Pinpoint the cell where the given text exists, returning its (x, y) midpoint coordinate. 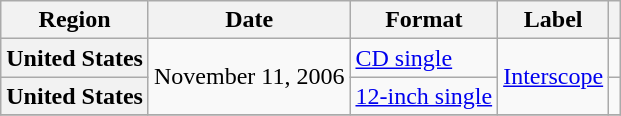
12-inch single (424, 96)
CD single (424, 58)
Region (75, 20)
Date (248, 20)
Interscope (554, 77)
Format (424, 20)
November 11, 2006 (248, 77)
Label (554, 20)
